Find where the given text appears and provide that cell's center as [X, Y] coordinate. 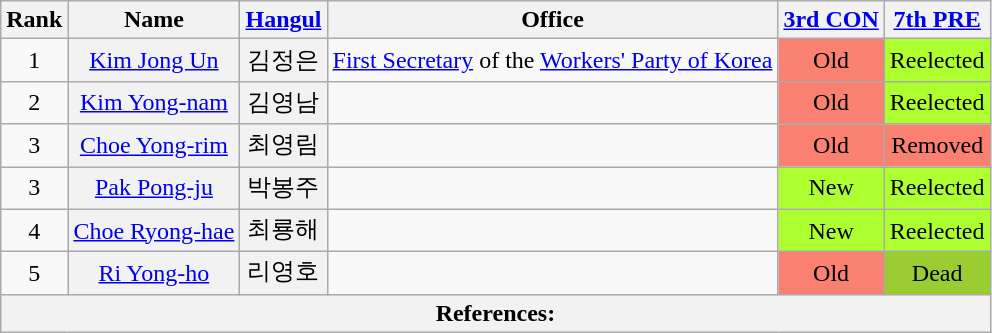
3rd CON [831, 20]
7th PRE [937, 20]
Removed [937, 146]
First Secretary of the Workers' Party of Korea [552, 60]
Pak Pong-ju [154, 188]
Choe Ryong-hae [154, 230]
박봉주 [284, 188]
4 [34, 230]
Hangul [284, 20]
최룡해 [284, 230]
Kim Jong Un [154, 60]
Dead [937, 274]
김영남 [284, 102]
Name [154, 20]
References: [496, 313]
1 [34, 60]
Rank [34, 20]
Office [552, 20]
2 [34, 102]
Kim Yong-nam [154, 102]
김정은 [284, 60]
5 [34, 274]
Choe Yong-rim [154, 146]
최영림 [284, 146]
리영호 [284, 274]
Ri Yong-ho [154, 274]
